Determine the (X, Y) coordinate at the center of the cell enclosing the given text.  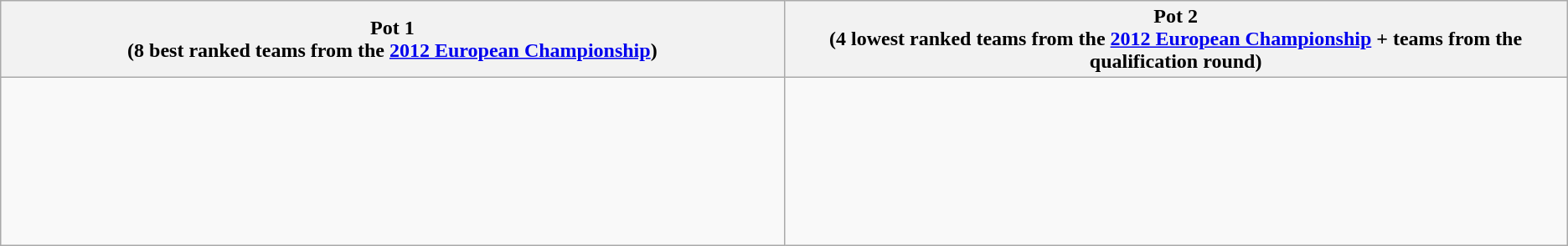
Pot 1 (8 best ranked teams from the 2012 European Championship) (392, 39)
Pot 2 (4 lowest ranked teams from the 2012 European Championship + teams from the qualification round) (1176, 39)
